Output the [x, y] coordinate of the center of the cell containing the given text.  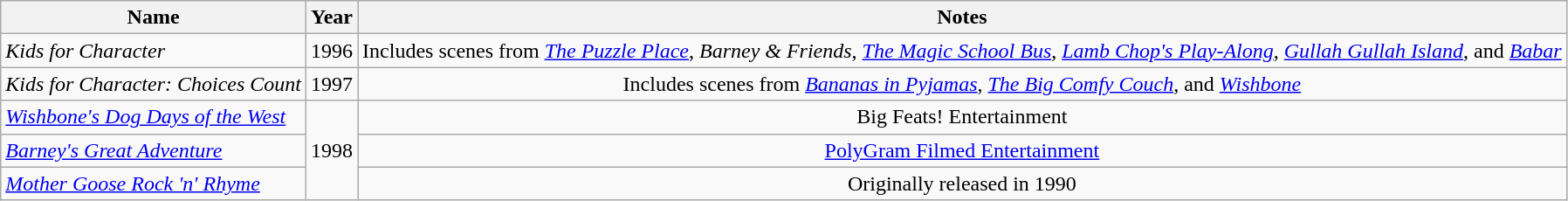
Big Feats! Entertainment [962, 117]
Kids for Character [154, 51]
Wishbone's Dog Days of the West [154, 117]
1996 [332, 51]
Kids for Character: Choices Count [154, 84]
1997 [332, 84]
PolyGram Filmed Entertainment [962, 150]
Includes scenes from Bananas in Pyjamas, The Big Comfy Couch, and Wishbone [962, 84]
Mother Goose Rock 'n' Rhyme [154, 184]
Notes [962, 17]
1998 [332, 150]
Barney's Great Adventure [154, 150]
Name [154, 17]
Includes scenes from The Puzzle Place, Barney & Friends, The Magic School Bus, Lamb Chop's Play-Along, Gullah Gullah Island, and Babar [962, 51]
Year [332, 17]
Originally released in 1990 [962, 184]
